Pinpoint the cell where the given text exists, returning its (X, Y) midpoint coordinate. 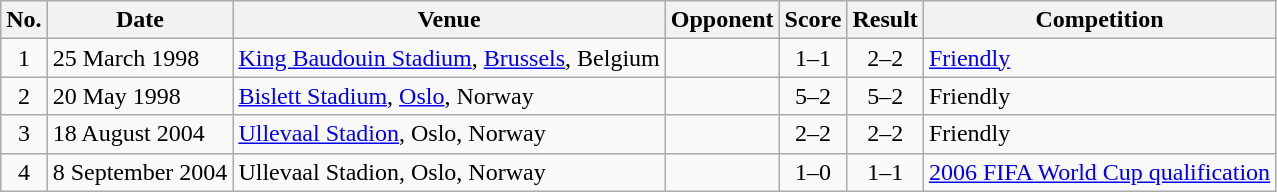
King Baudouin Stadium, Brussels, Belgium (449, 58)
2006 FIFA World Cup qualification (1099, 172)
2 (24, 96)
20 May 1998 (140, 96)
No. (24, 20)
4 (24, 172)
Result (885, 20)
Bislett Stadium, Oslo, Norway (449, 96)
25 March 1998 (140, 58)
Opponent (722, 20)
8 September 2004 (140, 172)
Date (140, 20)
18 August 2004 (140, 134)
1–0 (813, 172)
Venue (449, 20)
Competition (1099, 20)
1 (24, 58)
3 (24, 134)
Score (813, 20)
